Search for the cell housing the specified text and yield its [x, y] center coordinate. 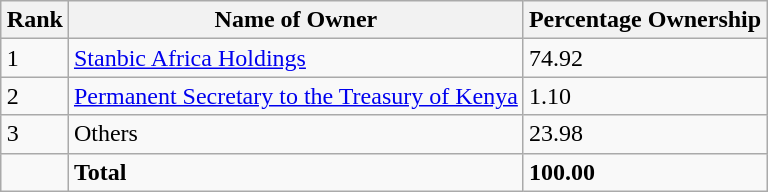
Stanbic Africa Holdings [296, 58]
Others [296, 134]
Rank [34, 20]
2 [34, 96]
Permanent Secretary to the Treasury of Kenya [296, 96]
74.92 [644, 58]
100.00 [644, 172]
Total [296, 172]
23.98 [644, 134]
3 [34, 134]
Name of Owner [296, 20]
1 [34, 58]
Percentage Ownership [644, 20]
1.10 [644, 96]
